Find where the given text appears and provide that cell's center as (x, y) coordinate. 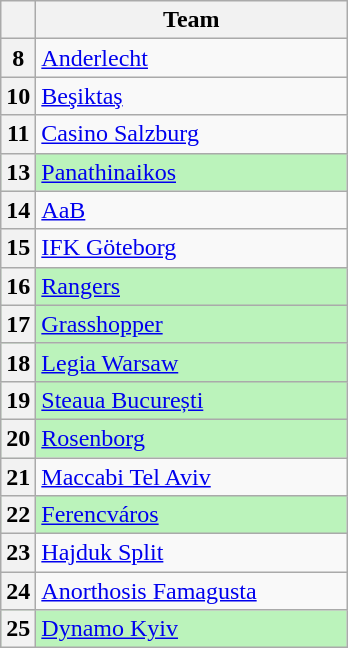
14 (18, 210)
Rosenborg (192, 438)
17 (18, 324)
10 (18, 96)
22 (18, 515)
11 (18, 134)
21 (18, 477)
Rangers (192, 286)
Anderlecht (192, 58)
18 (18, 362)
Anorthosis Famagusta (192, 591)
Grasshopper (192, 324)
IFK Göteborg (192, 248)
AaB (192, 210)
19 (18, 400)
Team (192, 20)
Maccabi Tel Aviv (192, 477)
16 (18, 286)
Panathinaikos (192, 172)
8 (18, 58)
25 (18, 629)
23 (18, 553)
20 (18, 438)
Casino Salzburg (192, 134)
Beşiktaş (192, 96)
15 (18, 248)
Legia Warsaw (192, 362)
Dynamo Kyiv (192, 629)
Hajduk Split (192, 553)
13 (18, 172)
Steaua București (192, 400)
Ferencváros (192, 515)
24 (18, 591)
